Capture the cell that displays the provided text and extract its (X, Y) central coordinate. 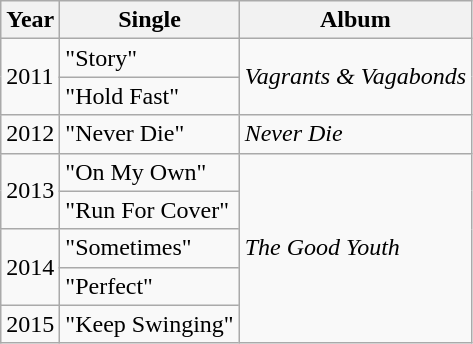
Vagrants & Vagabonds (355, 77)
"Never Die" (150, 134)
"Perfect" (150, 286)
2012 (30, 134)
2015 (30, 324)
"Sometimes" (150, 248)
"On My Own" (150, 172)
2013 (30, 191)
"Run For Cover" (150, 210)
The Good Youth (355, 248)
Album (355, 20)
"Hold Fast" (150, 96)
"Keep Swinging" (150, 324)
"Story" (150, 58)
Year (30, 20)
Single (150, 20)
2011 (30, 77)
2014 (30, 267)
Never Die (355, 134)
